From the cell containing the given text, extract its center point as (X, Y) coordinate. 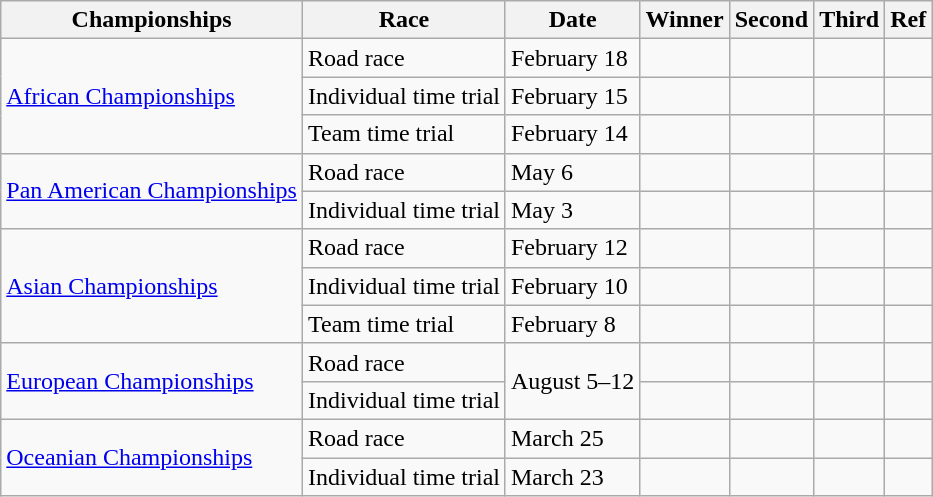
May 6 (572, 172)
Race (404, 20)
February 10 (572, 286)
Championships (152, 20)
March 25 (572, 438)
European Championships (152, 381)
Second (771, 20)
February 8 (572, 324)
Winner (684, 20)
February 15 (572, 96)
Third (850, 20)
Ref (908, 20)
March 23 (572, 477)
African Championships (152, 96)
Pan American Championships (152, 191)
February 14 (572, 134)
Asian Championships (152, 286)
August 5–12 (572, 381)
May 3 (572, 210)
February 12 (572, 248)
Oceanian Championships (152, 457)
February 18 (572, 58)
Date (572, 20)
